Extract the (X, Y) coordinate from the center of the cell holding the provided text.  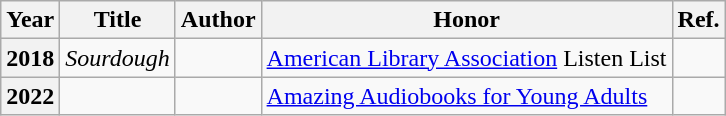
Ref. (698, 20)
American Library Association Listen List (466, 58)
Sourdough (118, 58)
Honor (466, 20)
Author (218, 20)
Title (118, 20)
2022 (30, 96)
2018 (30, 58)
Amazing Audiobooks for Young Adults (466, 96)
Year (30, 20)
